Capture the cell that displays the provided text and extract its [X, Y] central coordinate. 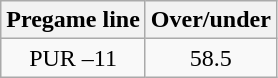
58.5 [210, 58]
Pregame line [74, 20]
Over/under [210, 20]
PUR –11 [74, 58]
